Pinpoint the cell where the given text exists, returning its [X, Y] midpoint coordinate. 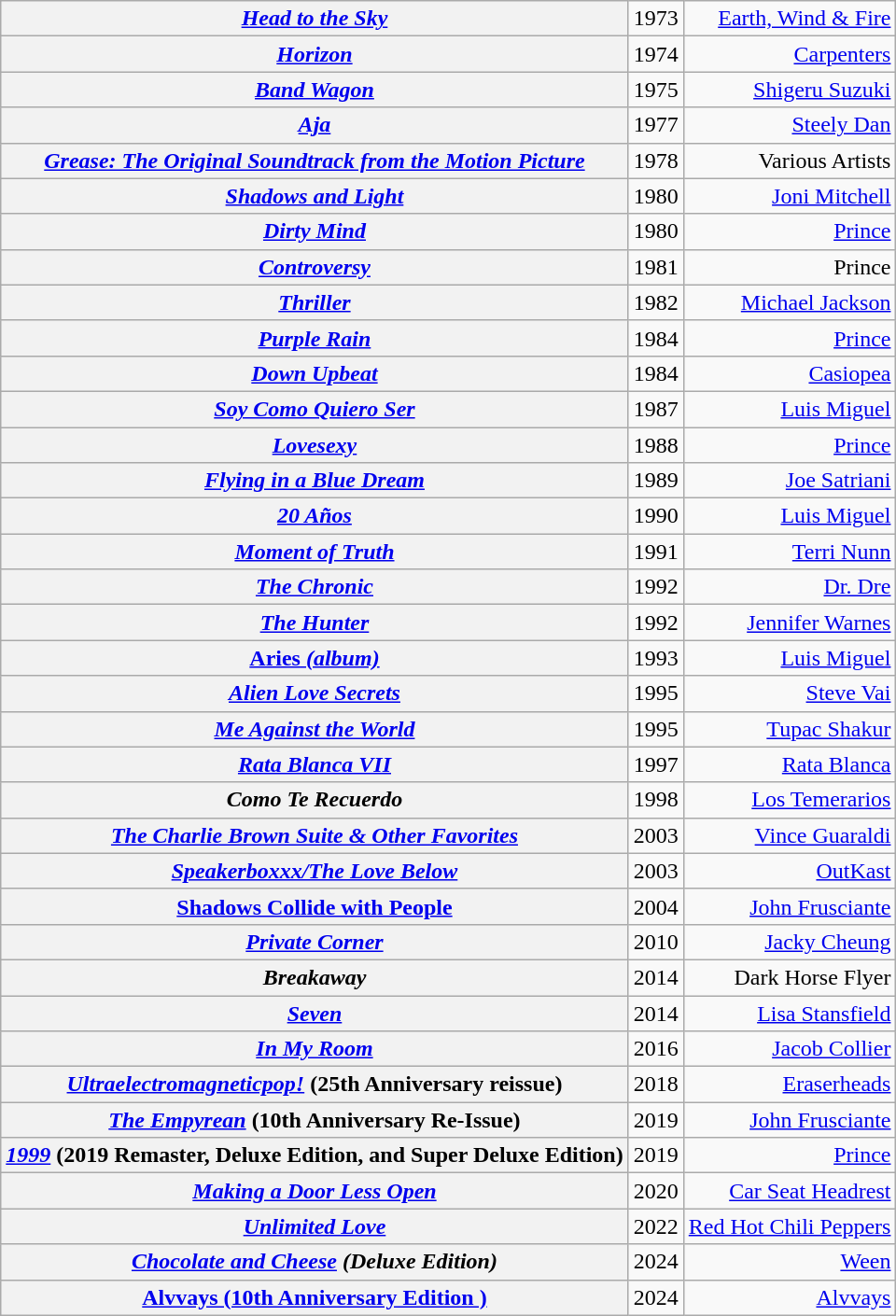
Joni Mitchell [790, 196]
Lisa Stansfield [790, 1013]
20 Años [315, 516]
2016 [655, 1049]
The Charlie Brown Suite & Other Favorites [315, 835]
2020 [655, 1191]
The Empyrean (10th Anniversary Re-Issue) [315, 1120]
OutKast [790, 871]
1998 [655, 800]
The Chronic [315, 587]
Eraserheads [790, 1085]
Michael Jackson [790, 302]
Alien Love Secrets [315, 693]
Lovesexy [315, 445]
Red Hot Chili Peppers [790, 1226]
Speakerboxxx/The Love Below [315, 871]
1988 [655, 445]
1990 [655, 516]
Jennifer Warnes [790, 623]
Steve Vai [790, 693]
Soy Como Quiero Ser [315, 409]
2004 [655, 906]
Me Against the World [315, 729]
1987 [655, 409]
Rata Blanca [790, 764]
Jacob Collier [790, 1049]
Carpenters [790, 54]
2010 [655, 942]
Ultraelectromagneticpop! (25th Anniversary reissue) [315, 1085]
The Hunter [315, 623]
Tupac Shakur [790, 729]
Down Upbeat [315, 373]
Jacky Cheung [790, 942]
Car Seat Headrest [790, 1191]
2022 [655, 1226]
Dirty Mind [315, 231]
1999 (2019 Remaster, Deluxe Edition, and Super Deluxe Edition) [315, 1155]
1981 [655, 267]
Flying in a Blue Dream [315, 481]
1991 [655, 552]
1978 [655, 161]
Dr. Dre [790, 587]
1973 [655, 19]
1993 [655, 658]
Moment of Truth [315, 552]
Horizon [315, 54]
Aja [315, 125]
Chocolate and Cheese (Deluxe Edition) [315, 1262]
In My Room [315, 1049]
1997 [655, 764]
1989 [655, 481]
Unlimited Love [315, 1226]
Head to the Sky [315, 19]
Shadows Collide with People [315, 906]
1975 [655, 90]
Alvvays (10th Anniversary Edition ) [315, 1297]
Alvvays [790, 1297]
1982 [655, 302]
Terri Nunn [790, 552]
Seven [315, 1013]
Band Wagon [315, 90]
Earth, Wind & Fire [790, 19]
Thriller [315, 302]
Controversy [315, 267]
Steely Dan [790, 125]
Shigeru Suzuki [790, 90]
Dark Horse Flyer [790, 977]
Breakaway [315, 977]
2018 [655, 1085]
Private Corner [315, 942]
Ween [790, 1262]
Aries (album) [315, 658]
Making a Door Less Open [315, 1191]
Vince Guaraldi [790, 835]
Casiopea [790, 373]
1974 [655, 54]
Purple Rain [315, 338]
Los Temerarios [790, 800]
Shadows and Light [315, 196]
Joe Satriani [790, 481]
1977 [655, 125]
Grease: The Original Soundtrack from the Motion Picture [315, 161]
Rata Blanca VII [315, 764]
Como Te Recuerdo [315, 800]
Various Artists [790, 161]
